Locate the cell with the specified text and output its (x, y) center coordinate. 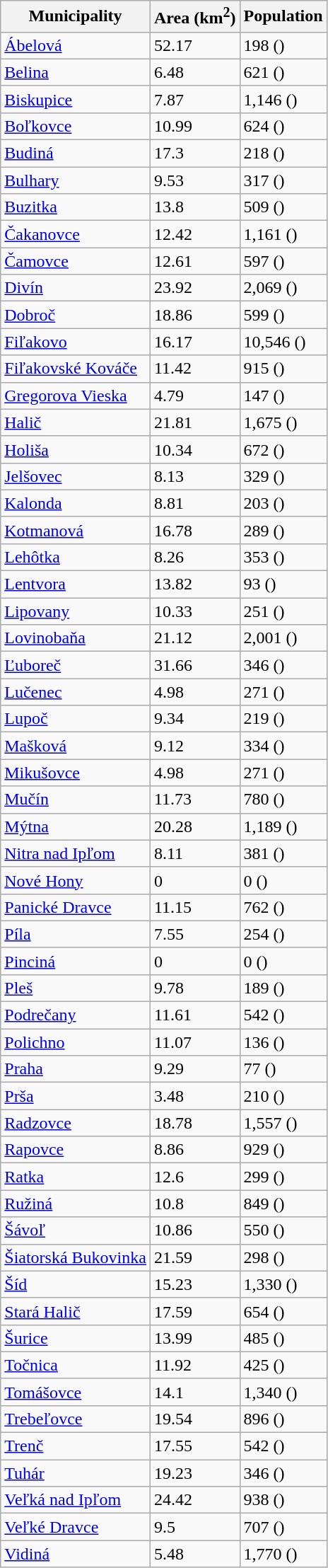
15.23 (195, 1284)
Lučenec (76, 692)
599 () (283, 315)
896 () (283, 1419)
31.66 (195, 665)
18.78 (195, 1123)
4.79 (195, 396)
8.11 (195, 853)
9.5 (195, 1527)
329 () (283, 476)
Píla (76, 934)
Budiná (76, 154)
1,340 () (283, 1392)
334 () (283, 746)
10,546 () (283, 342)
654 () (283, 1311)
1,330 () (283, 1284)
780 () (283, 800)
12.6 (195, 1177)
Pinciná (76, 961)
16.17 (195, 342)
218 () (283, 154)
1,770 () (283, 1554)
Divín (76, 288)
11.61 (195, 1015)
298 () (283, 1257)
Mašková (76, 746)
11.07 (195, 1042)
Lipovany (76, 611)
136 () (283, 1042)
11.42 (195, 369)
1,675 () (283, 422)
Stará Halič (76, 1311)
Bulhary (76, 180)
Ábelová (76, 45)
Točnica (76, 1365)
13.82 (195, 584)
9.53 (195, 180)
Mikušovce (76, 773)
16.78 (195, 530)
10.33 (195, 611)
Halič (76, 422)
8.13 (195, 476)
12.42 (195, 234)
Trenč (76, 1446)
Buzitka (76, 207)
Ratka (76, 1177)
7.55 (195, 934)
10.8 (195, 1204)
Mýtna (76, 826)
381 () (283, 853)
Lentvora (76, 584)
14.1 (195, 1392)
6.48 (195, 72)
10.34 (195, 449)
597 () (283, 261)
210 () (283, 1096)
2,069 () (283, 288)
254 () (283, 934)
672 () (283, 449)
Kotmanová (76, 530)
9.78 (195, 988)
938 () (283, 1500)
Panické Dravce (76, 907)
Jelšovec (76, 476)
8.81 (195, 503)
Šiatorská Bukovinka (76, 1257)
Ružiná (76, 1204)
Polichno (76, 1042)
Trebeľovce (76, 1419)
219 () (283, 719)
Lovinobaňa (76, 638)
10.99 (195, 126)
299 () (283, 1177)
Kalonda (76, 503)
203 () (283, 503)
Ľuboreč (76, 665)
Tomášovce (76, 1392)
849 () (283, 1204)
189 () (283, 988)
93 () (283, 584)
289 () (283, 530)
Population (283, 17)
Radzovce (76, 1123)
Pleš (76, 988)
251 () (283, 611)
317 () (283, 180)
485 () (283, 1338)
19.23 (195, 1473)
Holiša (76, 449)
3.48 (195, 1096)
509 () (283, 207)
929 () (283, 1150)
Praha (76, 1069)
Veľká nad Ipľom (76, 1500)
9.34 (195, 719)
Vidiná (76, 1554)
Prša (76, 1096)
19.54 (195, 1419)
2,001 () (283, 638)
24.42 (195, 1500)
23.92 (195, 288)
Municipality (76, 17)
Gregorova Vieska (76, 396)
12.61 (195, 261)
707 () (283, 1527)
147 () (283, 396)
762 () (283, 907)
Nové Hony (76, 880)
Biskupice (76, 99)
Lehôtka (76, 557)
Veľké Dravce (76, 1527)
550 () (283, 1230)
9.12 (195, 746)
198 () (283, 45)
Čakanovce (76, 234)
5.48 (195, 1554)
18.86 (195, 315)
13.99 (195, 1338)
11.73 (195, 800)
8.26 (195, 557)
20.28 (195, 826)
Fiľakovo (76, 342)
Belina (76, 72)
11.92 (195, 1365)
915 () (283, 369)
17.3 (195, 154)
1,189 () (283, 826)
Rapovce (76, 1150)
Podrečany (76, 1015)
Lupoč (76, 719)
353 () (283, 557)
Area (km2) (195, 17)
Šíd (76, 1284)
621 () (283, 72)
425 () (283, 1365)
Šávoľ (76, 1230)
1,146 () (283, 99)
7.87 (195, 99)
17.59 (195, 1311)
21.12 (195, 638)
8.86 (195, 1150)
1,161 () (283, 234)
17.55 (195, 1446)
Fiľakovské Kováče (76, 369)
21.59 (195, 1257)
11.15 (195, 907)
Dobroč (76, 315)
Mučín (76, 800)
Tuhár (76, 1473)
Čamovce (76, 261)
77 () (283, 1069)
Boľkovce (76, 126)
1,557 () (283, 1123)
Šurice (76, 1338)
9.29 (195, 1069)
21.81 (195, 422)
Nitra nad Ipľom (76, 853)
52.17 (195, 45)
13.8 (195, 207)
10.86 (195, 1230)
624 () (283, 126)
